Search for the cell housing the specified text and yield its [x, y] center coordinate. 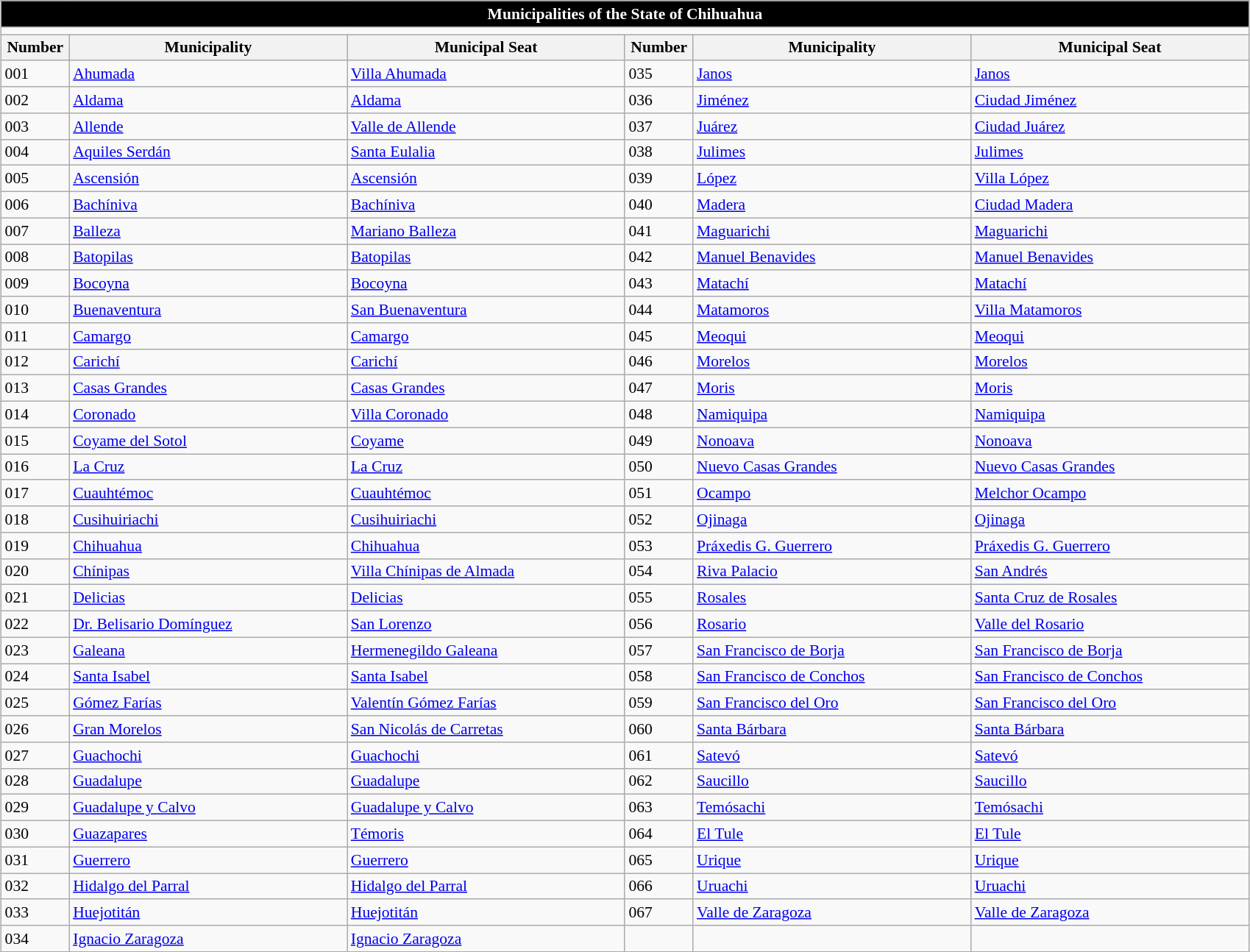
064 [659, 834]
Témoris [486, 834]
Juárez [832, 126]
Hermenegildo Galeana [486, 650]
Matamoros [832, 310]
Ciudad Madera [1110, 205]
003 [35, 126]
025 [35, 703]
001 [35, 74]
021 [35, 598]
011 [35, 335]
049 [659, 441]
Dr. Belisario Domínguez [208, 624]
Rosales [832, 598]
019 [35, 545]
San Nicolás de Carretas [486, 729]
Villa Matamoros [1110, 310]
San Lorenzo [486, 624]
050 [659, 466]
037 [659, 126]
032 [35, 886]
063 [659, 808]
065 [659, 860]
039 [659, 179]
Coyame del Sotol [208, 441]
006 [35, 205]
012 [35, 362]
007 [35, 231]
047 [659, 388]
Chínipas [208, 572]
Ciudad Jiménez [1110, 100]
Galeana [208, 650]
San Buenaventura [486, 310]
López [832, 179]
Municipalities of the State of Chihuahua [625, 14]
027 [35, 755]
052 [659, 519]
036 [659, 100]
Villa Chínipas de Almada [486, 572]
Coyame [486, 441]
Allende [208, 126]
023 [35, 650]
040 [659, 205]
Villa López [1110, 179]
Ahumada [208, 74]
024 [35, 677]
Santa Eulalia [486, 152]
022 [35, 624]
Ocampo [832, 493]
059 [659, 703]
Valle de Allende [486, 126]
008 [35, 257]
Riva Palacio [832, 572]
046 [659, 362]
041 [659, 231]
013 [35, 388]
045 [659, 335]
Santa Cruz de Rosales [1110, 598]
034 [35, 939]
Gran Morelos [208, 729]
004 [35, 152]
051 [659, 493]
044 [659, 310]
031 [35, 860]
029 [35, 808]
Villa Ahumada [486, 74]
Mariano Balleza [486, 231]
Buenaventura [208, 310]
005 [35, 179]
043 [659, 283]
030 [35, 834]
009 [35, 283]
056 [659, 624]
Gómez Farías [208, 703]
054 [659, 572]
015 [35, 441]
058 [659, 677]
Guazapares [208, 834]
Madera [832, 205]
048 [659, 414]
Jiménez [832, 100]
San Andrés [1110, 572]
042 [659, 257]
038 [659, 152]
061 [659, 755]
062 [659, 781]
028 [35, 781]
018 [35, 519]
067 [659, 912]
026 [35, 729]
020 [35, 572]
055 [659, 598]
016 [35, 466]
014 [35, 414]
035 [659, 74]
Rosario [832, 624]
Coronado [208, 414]
066 [659, 886]
033 [35, 912]
010 [35, 310]
060 [659, 729]
057 [659, 650]
017 [35, 493]
053 [659, 545]
Balleza [208, 231]
Aquiles Serdán [208, 152]
Valentín Gómez Farías [486, 703]
Melchor Ocampo [1110, 493]
002 [35, 100]
Villa Coronado [486, 414]
Valle del Rosario [1110, 624]
Ciudad Juárez [1110, 126]
